Provide the (X, Y) coordinate of the cell's center where the given text is located.  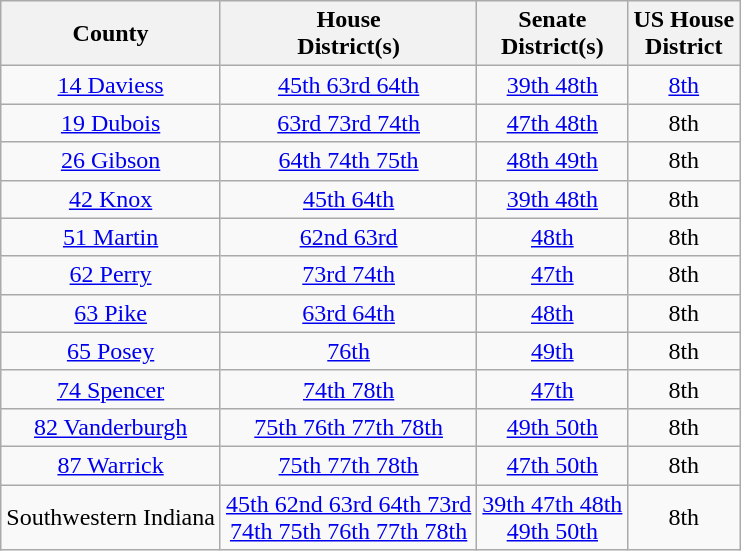
Senate District(s) (552, 34)
75th 77th 78th (348, 465)
49th 50th (552, 427)
26 Gibson (111, 161)
63rd 64th (348, 313)
62nd 63rd (348, 237)
63 Pike (111, 313)
74 Spencer (111, 389)
42 Knox (111, 199)
63rd 73rd 74th (348, 123)
14 Daviess (111, 85)
19 Dubois (111, 123)
45th 62nd 63rd 64th 73rd 74th 75th 76th 77th 78th (348, 516)
39th 47th 48th 49th 50th (552, 516)
62 Perry (111, 275)
73rd 74th (348, 275)
51 Martin (111, 237)
47th 48th (552, 123)
45th 64th (348, 199)
49th (552, 351)
45th 63rd 64th (348, 85)
87 Warrick (111, 465)
74th 78th (348, 389)
US House District (684, 34)
County (111, 34)
75th 76th 77th 78th (348, 427)
47th 50th (552, 465)
65 Posey (111, 351)
48th 49th (552, 161)
64th 74th 75th (348, 161)
Southwestern Indiana (111, 516)
82 Vanderburgh (111, 427)
House District(s) (348, 34)
76th (348, 351)
